Scan for the cell matching the given text and deliver its [X, Y] coordinate at center. 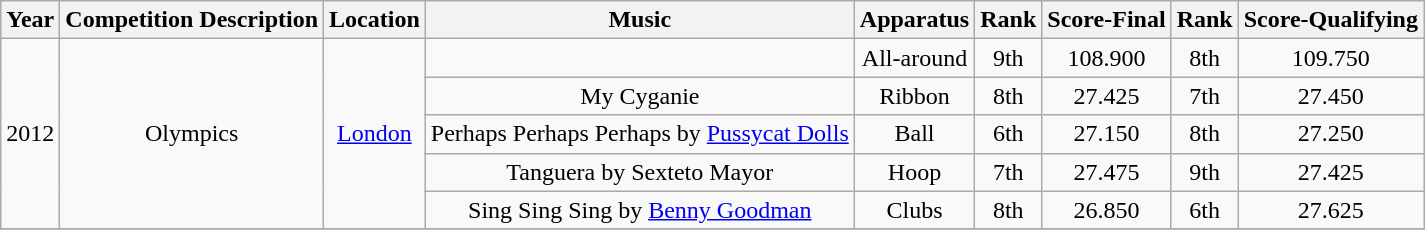
Score-Qualifying [1330, 20]
Competition Description [192, 20]
27.150 [1106, 134]
Olympics [192, 134]
Sing Sing Sing by Benny Goodman [640, 210]
Apparatus [914, 20]
26.850 [1106, 210]
108.900 [1106, 58]
Clubs [914, 210]
27.450 [1330, 96]
Tanguera by Sexteto Mayor [640, 172]
Ball [914, 134]
27.475 [1106, 172]
All-around [914, 58]
2012 [30, 134]
Perhaps Perhaps Perhaps by Pussycat Dolls [640, 134]
109.750 [1330, 58]
Hoop [914, 172]
London [375, 134]
Location [375, 20]
Ribbon [914, 96]
My Cyganie [640, 96]
27.250 [1330, 134]
Score-Final [1106, 20]
Year [30, 20]
27.625 [1330, 210]
Music [640, 20]
